Pinpoint the cell where the given text exists, returning its [X, Y] midpoint coordinate. 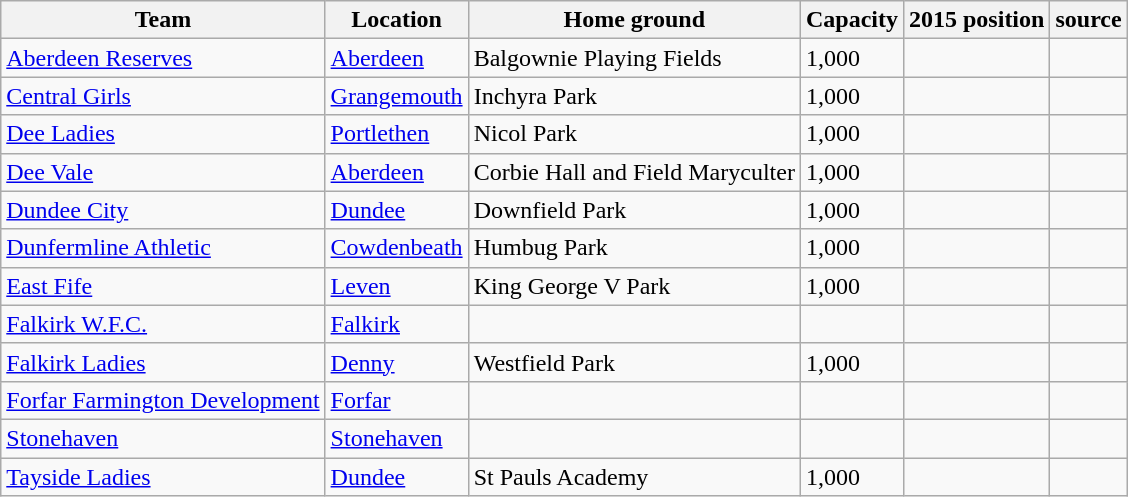
Tayside Ladies [163, 477]
St Pauls Academy [634, 477]
Downfield Park [634, 210]
Home ground [634, 20]
Falkirk W.F.C. [163, 324]
Aberdeen Reserves [163, 58]
Cowdenbeath [396, 248]
Westfield Park [634, 362]
Location [396, 20]
Nicol Park [634, 134]
Central Girls [163, 96]
2015 position [976, 20]
Dundee City [163, 210]
Inchyra Park [634, 96]
Leven [396, 286]
Team [163, 20]
Balgownie Playing Fields [634, 58]
Portlethen [396, 134]
Forfar [396, 400]
Corbie Hall and Field Maryculter [634, 172]
Capacity [852, 20]
source [1088, 20]
Falkirk [396, 324]
Forfar Farmington Development [163, 400]
Dunfermline Athletic [163, 248]
Grangemouth [396, 96]
Dee Vale [163, 172]
King George V Park [634, 286]
Falkirk Ladies [163, 362]
Humbug Park [634, 248]
Denny [396, 362]
East Fife [163, 286]
Dee Ladies [163, 134]
